From the cell containing the given text, extract its center point as [x, y] coordinate. 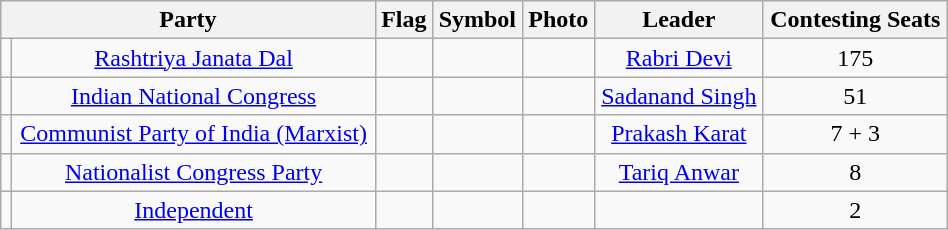
Nationalist Congress Party [194, 172]
Rabri Devi [678, 58]
Indian National Congress [194, 96]
Leader [678, 20]
Sadanand Singh [678, 96]
8 [855, 172]
Symbol [477, 20]
Photo [558, 20]
Communist Party of India (Marxist) [194, 134]
Prakash Karat [678, 134]
Contesting Seats [855, 20]
2 [855, 210]
Rashtriya Janata Dal [194, 58]
51 [855, 96]
7 + 3 [855, 134]
Tariq Anwar [678, 172]
Independent [194, 210]
Flag [404, 20]
175 [855, 58]
Party [188, 20]
